Detect which cell encompasses the target text, then output its [X, Y] center coordinate. 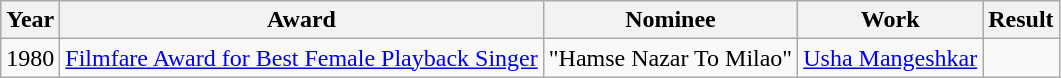
Award [302, 20]
"Hamse Nazar To Milao" [670, 58]
Usha Mangeshkar [890, 58]
1980 [30, 58]
Filmfare Award for Best Female Playback Singer [302, 58]
Result [1021, 20]
Nominee [670, 20]
Work [890, 20]
Year [30, 20]
